Provide the [X, Y] coordinate of the cell's center where the given text is located.  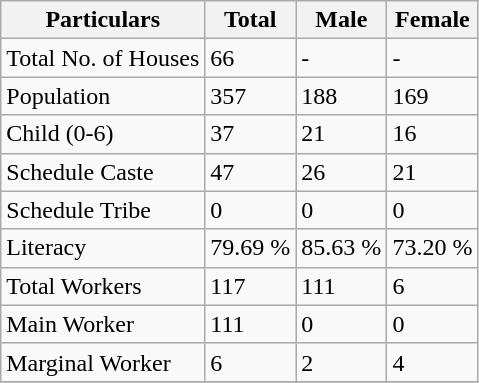
66 [250, 58]
Male [342, 20]
Population [103, 96]
79.69 % [250, 248]
188 [342, 96]
4 [432, 362]
73.20 % [432, 248]
85.63 % [342, 248]
26 [342, 172]
47 [250, 172]
Female [432, 20]
357 [250, 96]
16 [432, 134]
Total Workers [103, 286]
Particulars [103, 20]
2 [342, 362]
Total No. of Houses [103, 58]
Literacy [103, 248]
Main Worker [103, 324]
Marginal Worker [103, 362]
169 [432, 96]
37 [250, 134]
Total [250, 20]
117 [250, 286]
Child (0-6) [103, 134]
Schedule Caste [103, 172]
Schedule Tribe [103, 210]
